Determine the (x, y) coordinate at the center of the cell enclosing the given text.  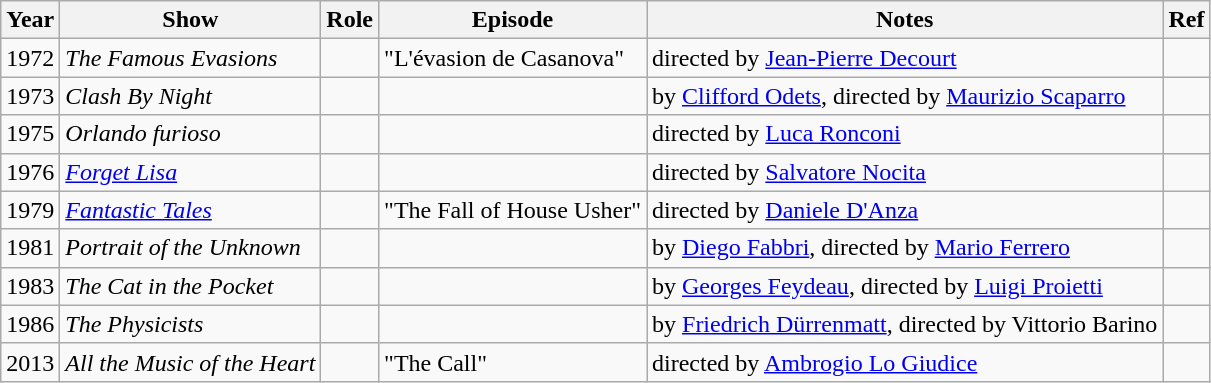
by Friedrich Dürrenmatt, directed by Vittorio Barino (904, 324)
Orlando furioso (190, 134)
Forget Lisa (190, 172)
The Famous Evasions (190, 58)
1976 (30, 172)
2013 (30, 362)
by Georges Feydeau, directed by Luigi Proietti (904, 286)
The Cat in the Pocket (190, 286)
directed by Salvatore Nocita (904, 172)
Episode (513, 20)
by Clifford Odets, directed by Maurizio Scaparro (904, 96)
directed by Daniele D'Anza (904, 210)
"L'évasion de Casanova" (513, 58)
"The Call" (513, 362)
directed by Luca Ronconi (904, 134)
by Diego Fabbri, directed by Mario Ferrero (904, 248)
1981 (30, 248)
"The Fall of House Usher" (513, 210)
All the Music of the Heart (190, 362)
1973 (30, 96)
Role (350, 20)
directed by Jean-Pierre Decourt (904, 58)
Show (190, 20)
1979 (30, 210)
Clash By Night (190, 96)
1972 (30, 58)
The Physicists (190, 324)
Portrait of the Unknown (190, 248)
directed by Ambrogio Lo Giudice (904, 362)
1983 (30, 286)
1986 (30, 324)
Notes (904, 20)
Year (30, 20)
Fantastic Tales (190, 210)
1975 (30, 134)
Ref (1186, 20)
